Provide the [X, Y] coordinate of the cell's center where the given text is located.  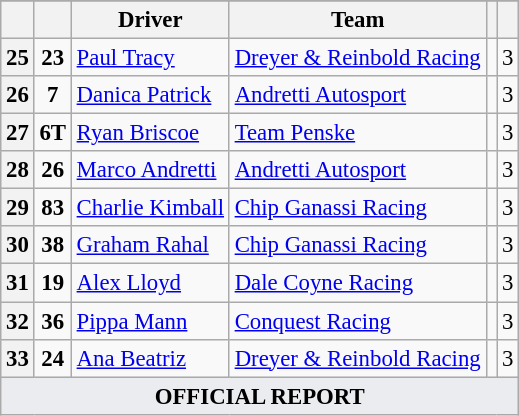
Pippa Mann [150, 321]
Ryan Briscoe [150, 133]
Team [358, 20]
27 [18, 133]
36 [52, 321]
28 [18, 170]
Conquest Racing [358, 321]
Driver [150, 20]
25 [18, 58]
Ana Beatriz [150, 358]
23 [52, 58]
19 [52, 283]
24 [52, 358]
OFFICIAL REPORT [260, 396]
Alex Lloyd [150, 283]
7 [52, 95]
38 [52, 245]
33 [18, 358]
Danica Patrick [150, 95]
Team Penske [358, 133]
29 [18, 208]
30 [18, 245]
6T [52, 133]
Graham Rahal [150, 245]
Dale Coyne Racing [358, 283]
Paul Tracy [150, 58]
Charlie Kimball [150, 208]
83 [52, 208]
31 [18, 283]
32 [18, 321]
Marco Andretti [150, 170]
